Pinpoint the cell where the given text exists, returning its [X, Y] midpoint coordinate. 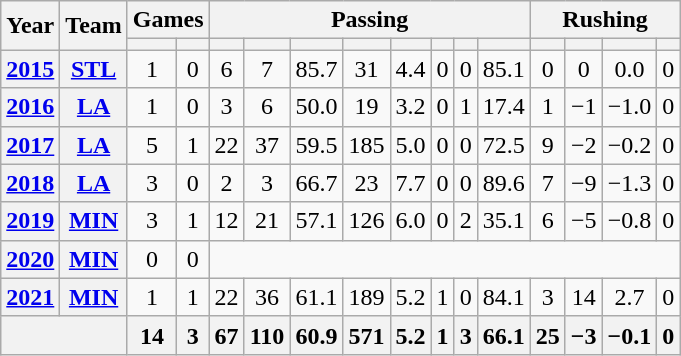
5.0 [410, 145]
61.1 [316, 297]
2018 [30, 183]
3.2 [410, 107]
2021 [30, 297]
2015 [30, 69]
6.0 [410, 221]
−0.8 [630, 221]
67 [226, 335]
84.1 [504, 297]
5 [152, 145]
2019 [30, 221]
25 [548, 335]
−3 [584, 335]
2020 [30, 259]
110 [267, 335]
Team [94, 26]
66.1 [504, 335]
−1.3 [630, 183]
Games [168, 20]
12 [226, 221]
60.9 [316, 335]
2.7 [630, 297]
−1.0 [630, 107]
4.4 [410, 69]
−1 [584, 107]
−9 [584, 183]
Passing [370, 20]
17.4 [504, 107]
35.1 [504, 221]
126 [366, 221]
85.1 [504, 69]
85.7 [316, 69]
STL [94, 69]
2017 [30, 145]
31 [366, 69]
57.1 [316, 221]
89.6 [504, 183]
72.5 [504, 145]
19 [366, 107]
23 [366, 183]
571 [366, 335]
Year [30, 26]
37 [267, 145]
7.7 [410, 183]
Rushing [605, 20]
−2 [584, 145]
189 [366, 297]
−0.2 [630, 145]
66.7 [316, 183]
9 [548, 145]
21 [267, 221]
2016 [30, 107]
36 [267, 297]
59.5 [316, 145]
185 [366, 145]
−0.1 [630, 335]
50.0 [316, 107]
0.0 [630, 69]
−5 [584, 221]
